Find where the given text appears and provide that cell's center as [X, Y] coordinate. 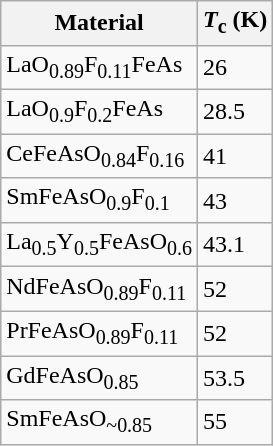
28.5 [236, 111]
41 [236, 156]
La0.5Y0.5FeAsO0.6 [100, 244]
53.5 [236, 378]
LaO0.89F0.11FeAs [100, 67]
43.1 [236, 244]
26 [236, 67]
GdFeAsO0.85 [100, 378]
LaO0.9F0.2FeAs [100, 111]
43 [236, 200]
PrFeAsO0.89F0.11 [100, 333]
Tc (K) [236, 23]
NdFeAsO0.89F0.11 [100, 289]
SmFeAsO0.9F0.1 [100, 200]
55 [236, 422]
CeFeAsO0.84F0.16 [100, 156]
Material [100, 23]
SmFeAsO~0.85 [100, 422]
